Return the [X, Y] coordinate for the center point of the cell that contains the specified text.  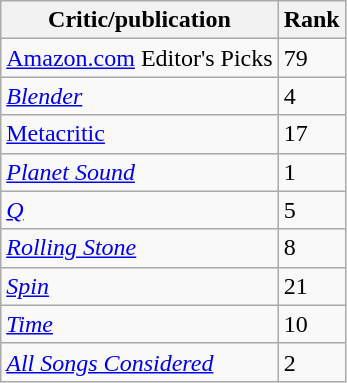
All Songs Considered [140, 362]
Spin [140, 286]
8 [312, 248]
10 [312, 324]
4 [312, 96]
1 [312, 172]
Amazon.com Editor's Picks [140, 58]
17 [312, 134]
Rank [312, 20]
Metacritic [140, 134]
Blender [140, 96]
2 [312, 362]
5 [312, 210]
Planet Sound [140, 172]
79 [312, 58]
Time [140, 324]
Q [140, 210]
Critic/publication [140, 20]
21 [312, 286]
Rolling Stone [140, 248]
